Scan for the cell matching the given text and deliver its (X, Y) coordinate at center. 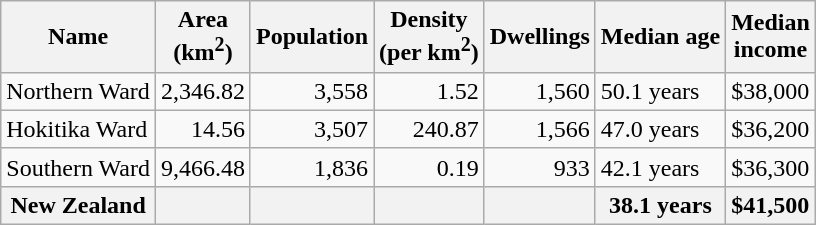
38.1 years (660, 205)
3,558 (312, 91)
Southern Ward (78, 167)
$36,300 (771, 167)
1,836 (312, 167)
Median age (660, 37)
14.56 (202, 129)
Density(per km2) (430, 37)
$41,500 (771, 205)
Dwellings (540, 37)
933 (540, 167)
3,507 (312, 129)
50.1 years (660, 91)
New Zealand (78, 205)
240.87 (430, 129)
47.0 years (660, 129)
1,560 (540, 91)
Population (312, 37)
Medianincome (771, 37)
Hokitika Ward (78, 129)
Area(km2) (202, 37)
2,346.82 (202, 91)
1,566 (540, 129)
42.1 years (660, 167)
9,466.48 (202, 167)
Northern Ward (78, 91)
0.19 (430, 167)
1.52 (430, 91)
$38,000 (771, 91)
$36,200 (771, 129)
Name (78, 37)
